Pinpoint the cell where the given text exists, returning its [x, y] midpoint coordinate. 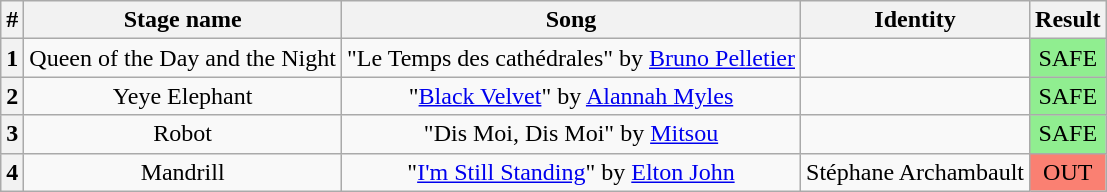
"Black Velvet" by Alannah Myles [570, 96]
Queen of the Day and the Night [183, 58]
Stéphane Archambault [916, 172]
OUT [1068, 172]
Yeye Elephant [183, 96]
Stage name [183, 20]
2 [12, 96]
Identity [916, 20]
"Le Temps des cathédrales" by Bruno Pelletier [570, 58]
# [12, 20]
Robot [183, 134]
Mandrill [183, 172]
3 [12, 134]
4 [12, 172]
Result [1068, 20]
1 [12, 58]
"I'm Still Standing" by Elton John [570, 172]
"Dis Moi, Dis Moi" by Mitsou [570, 134]
Song [570, 20]
